Return (X, Y) of the center of cell containing provided text 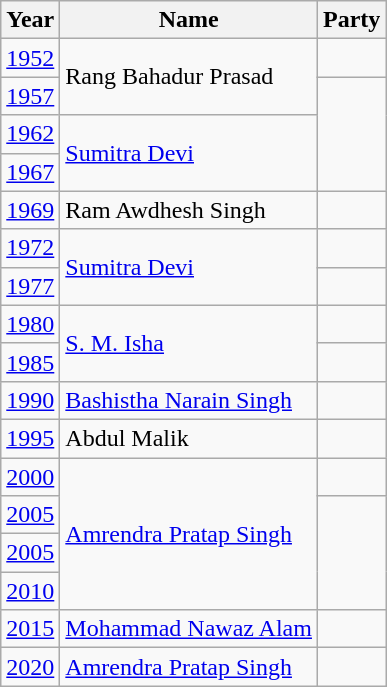
2020 (30, 667)
Abdul Malik (189, 438)
1985 (30, 362)
1977 (30, 286)
1980 (30, 324)
Bashistha Narain Singh (189, 400)
Ram Awdhesh Singh (189, 210)
Rang Bahadur Prasad (189, 77)
1969 (30, 210)
1957 (30, 96)
Year (30, 20)
2000 (30, 477)
Mohammad Nawaz Alam (189, 629)
1972 (30, 248)
S. M. Isha (189, 343)
1995 (30, 438)
2010 (30, 591)
1952 (30, 58)
1962 (30, 134)
1990 (30, 400)
Name (189, 20)
1967 (30, 172)
Party (351, 20)
2015 (30, 629)
